Return [X, Y] of the center of cell containing provided text 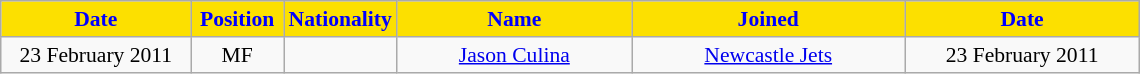
Nationality [340, 19]
Joined [768, 19]
Position [238, 19]
Jason Culina [514, 55]
Name [514, 19]
Newcastle Jets [768, 55]
MF [238, 55]
